For the text-containing cell, return its midpoint in (x, y) coordinate format. 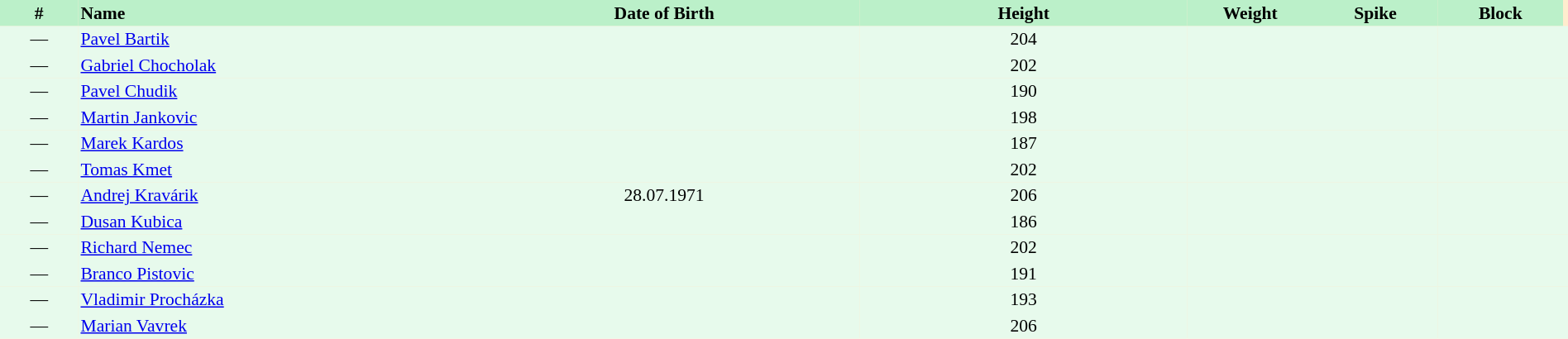
Pavel Chudik (273, 91)
Andrej Kravárik (273, 195)
# (39, 13)
198 (1024, 117)
186 (1024, 222)
Gabriel Chocholak (273, 65)
Branco Pistovic (273, 274)
28.07.1971 (664, 195)
187 (1024, 144)
Date of Birth (664, 13)
Spike (1374, 13)
Weight (1250, 13)
Marian Vavrek (273, 326)
Richard Nemec (273, 248)
Tomas Kmet (273, 169)
193 (1024, 299)
Martin Jankovic (273, 117)
Block (1500, 13)
191 (1024, 274)
Dusan Kubica (273, 222)
Marek Kardos (273, 144)
Pavel Bartik (273, 40)
Height (1024, 13)
204 (1024, 40)
Name (273, 13)
190 (1024, 91)
Vladimir Procházka (273, 299)
